Detect which cell encompasses the target text, then output its [X, Y] center coordinate. 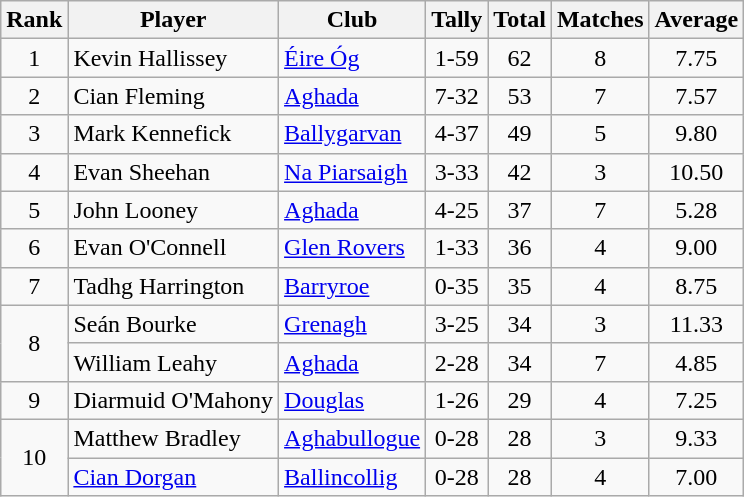
2-28 [457, 362]
29 [520, 400]
35 [520, 286]
37 [520, 210]
Player [174, 20]
8.75 [696, 286]
7.57 [696, 96]
Matches [600, 20]
5.28 [696, 210]
10.50 [696, 172]
7.25 [696, 400]
6 [34, 248]
11.33 [696, 324]
1 [34, 58]
3-33 [457, 172]
Kevin Hallissey [174, 58]
Matthew Bradley [174, 438]
0-35 [457, 286]
7-32 [457, 96]
Ballygarvan [352, 134]
7.00 [696, 477]
Grenagh [352, 324]
Seán Bourke [174, 324]
Ballincollig [352, 477]
3-25 [457, 324]
Douglas [352, 400]
Éire Óg [352, 58]
Barryroe [352, 286]
42 [520, 172]
4-37 [457, 134]
4.85 [696, 362]
Na Piarsaigh [352, 172]
Cian Fleming [174, 96]
10 [34, 457]
9.00 [696, 248]
9.33 [696, 438]
Aghabullogue [352, 438]
Evan Sheehan [174, 172]
62 [520, 58]
Total [520, 20]
Average [696, 20]
4-25 [457, 210]
2 [34, 96]
Evan O'Connell [174, 248]
Glen Rovers [352, 248]
Rank [34, 20]
Tadhg Harrington [174, 286]
1-26 [457, 400]
Mark Kennefick [174, 134]
Tally [457, 20]
1-59 [457, 58]
49 [520, 134]
John Looney [174, 210]
53 [520, 96]
1-33 [457, 248]
William Leahy [174, 362]
9.80 [696, 134]
Diarmuid O'Mahony [174, 400]
36 [520, 248]
Club [352, 20]
7.75 [696, 58]
9 [34, 400]
Cian Dorgan [174, 477]
